Determine the [X, Y] coordinate at the center of the cell enclosing the given text.  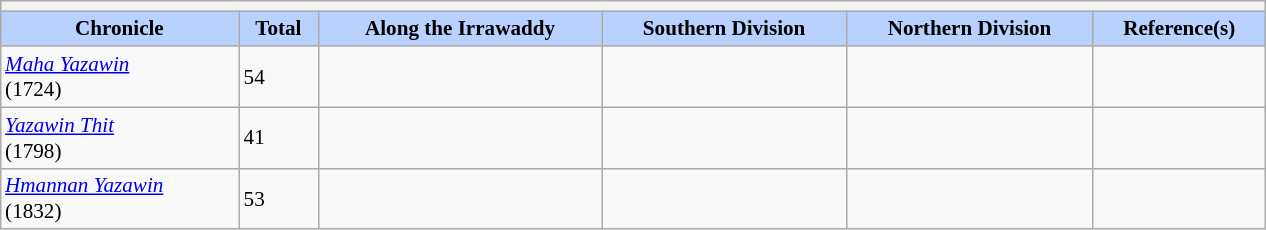
Northern Division [969, 28]
Reference(s) [1180, 28]
Maha Yazawin (1724) [119, 76]
Southern Division [724, 28]
Along the Irrawaddy [460, 28]
Chronicle [119, 28]
Hmannan Yazawin (1832) [119, 198]
53 [279, 198]
Total [279, 28]
54 [279, 76]
Yazawin Thit (1798) [119, 138]
41 [279, 138]
